Capture the cell that displays the provided text and extract its [x, y] central coordinate. 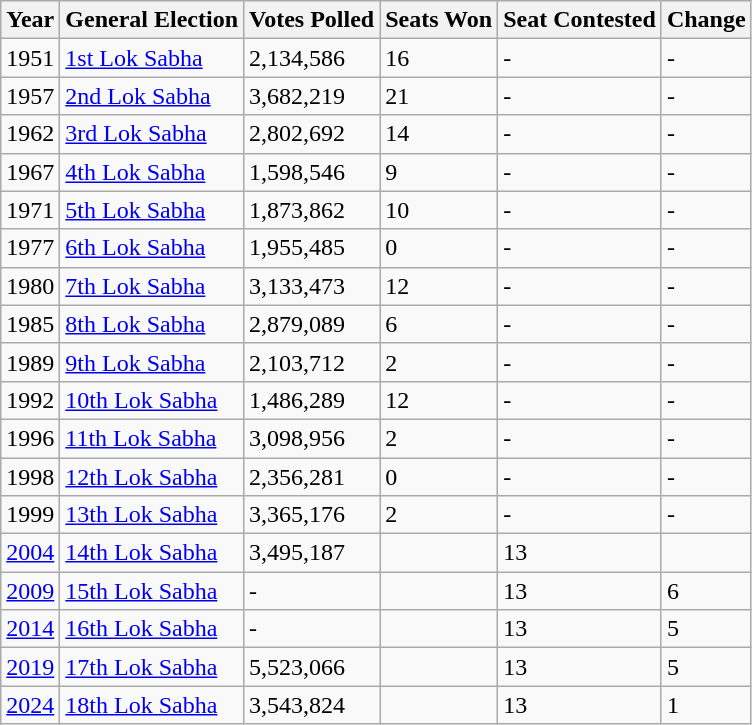
8th Lok Sabha [152, 324]
1957 [30, 96]
1 [706, 705]
16 [439, 58]
16th Lok Sabha [152, 629]
3,495,187 [312, 553]
1st Lok Sabha [152, 58]
14th Lok Sabha [152, 553]
1967 [30, 172]
2004 [30, 553]
2,356,281 [312, 477]
5,523,066 [312, 667]
1992 [30, 400]
10th Lok Sabha [152, 400]
5th Lok Sabha [152, 210]
13th Lok Sabha [152, 515]
3,133,473 [312, 286]
2,103,712 [312, 362]
1,486,289 [312, 400]
17th Lok Sabha [152, 667]
12th Lok Sabha [152, 477]
1989 [30, 362]
3,098,956 [312, 438]
7th Lok Sabha [152, 286]
2014 [30, 629]
Seat Contested [580, 20]
Votes Polled [312, 20]
14 [439, 134]
1996 [30, 438]
2009 [30, 591]
6th Lok Sabha [152, 248]
1962 [30, 134]
2019 [30, 667]
9 [439, 172]
General Election [152, 20]
10 [439, 210]
9th Lok Sabha [152, 362]
1985 [30, 324]
1,598,546 [312, 172]
3rd Lok Sabha [152, 134]
1980 [30, 286]
2024 [30, 705]
4th Lok Sabha [152, 172]
11th Lok Sabha [152, 438]
1,955,485 [312, 248]
Year [30, 20]
Seats Won [439, 20]
1999 [30, 515]
3,365,176 [312, 515]
3,543,824 [312, 705]
Change [706, 20]
3,682,219 [312, 96]
1951 [30, 58]
2nd Lok Sabha [152, 96]
1998 [30, 477]
2,134,586 [312, 58]
21 [439, 96]
2,879,089 [312, 324]
15th Lok Sabha [152, 591]
1971 [30, 210]
1,873,862 [312, 210]
1977 [30, 248]
2,802,692 [312, 134]
18th Lok Sabha [152, 705]
